Provide the [X, Y] coordinate of the cell's center where the given text is located.  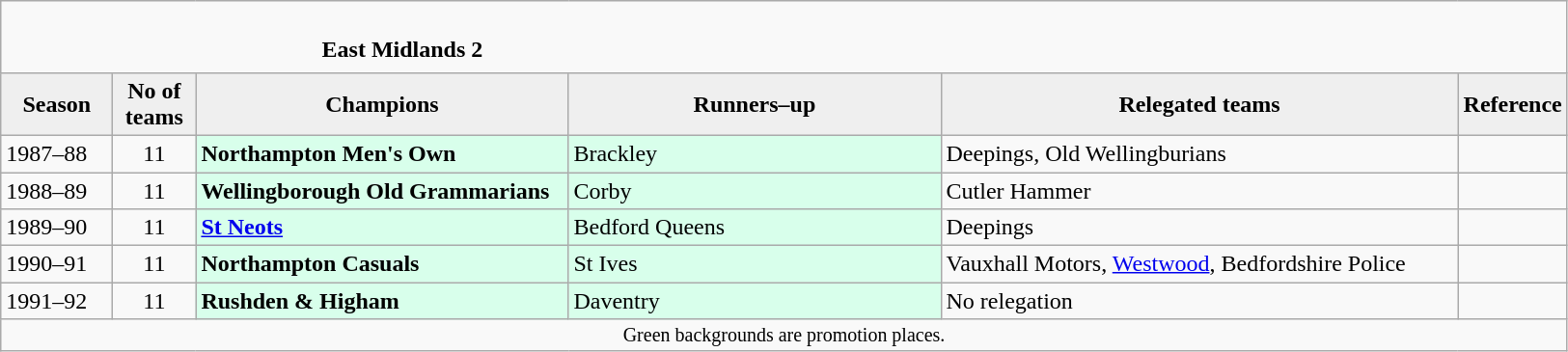
Cutler Hammer [1199, 190]
Deepings, Old Wellingburians [1199, 153]
Season [57, 104]
1987–88 [57, 153]
Northampton Men's Own [382, 153]
Daventry [755, 301]
1991–92 [57, 301]
Brackley [755, 153]
Corby [755, 190]
Green backgrounds are promotion places. [784, 336]
Northampton Casuals [382, 264]
Rushden & Higham [382, 301]
Bedford Queens [755, 228]
Champions [382, 104]
No relegation [1199, 301]
Wellingborough Old Grammarians [382, 190]
Reference [1513, 104]
St Ives [755, 264]
Vauxhall Motors, Westwood, Bedfordshire Police [1199, 264]
Deepings [1199, 228]
1988–89 [57, 190]
St Neots [382, 228]
No of teams [154, 104]
1989–90 [57, 228]
Relegated teams [1199, 104]
Runners–up [755, 104]
1990–91 [57, 264]
